Return (X, Y) of the center of cell containing provided text 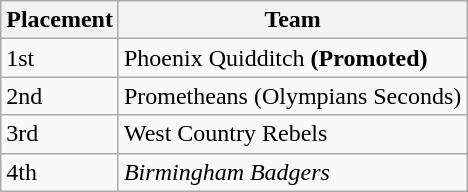
Team (292, 20)
1st (60, 58)
3rd (60, 134)
West Country Rebels (292, 134)
Placement (60, 20)
4th (60, 172)
Birmingham Badgers (292, 172)
Phoenix Quidditch (Promoted) (292, 58)
2nd (60, 96)
Prometheans (Olympians Seconds) (292, 96)
